Extract the (X, Y) coordinate from the center of the cell holding the provided text.  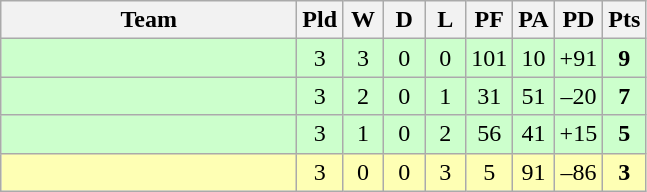
91 (534, 172)
56 (490, 134)
–86 (578, 172)
PA (534, 20)
+91 (578, 58)
Team (149, 20)
9 (624, 58)
41 (534, 134)
101 (490, 58)
Pts (624, 20)
D (404, 20)
51 (534, 96)
W (364, 20)
PD (578, 20)
31 (490, 96)
PF (490, 20)
7 (624, 96)
10 (534, 58)
–20 (578, 96)
+15 (578, 134)
L (446, 20)
Pld (320, 20)
